Capture the cell that displays the provided text and extract its (X, Y) central coordinate. 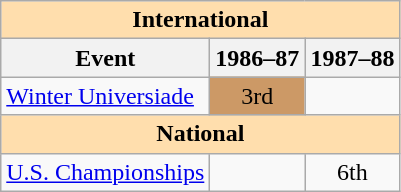
U.S. Championships (106, 172)
Event (106, 58)
1986–87 (258, 58)
National (200, 134)
3rd (258, 96)
International (200, 20)
1987–88 (352, 58)
Winter Universiade (106, 96)
6th (352, 172)
